Output the [X, Y] coordinate of the center of the cell containing the given text.  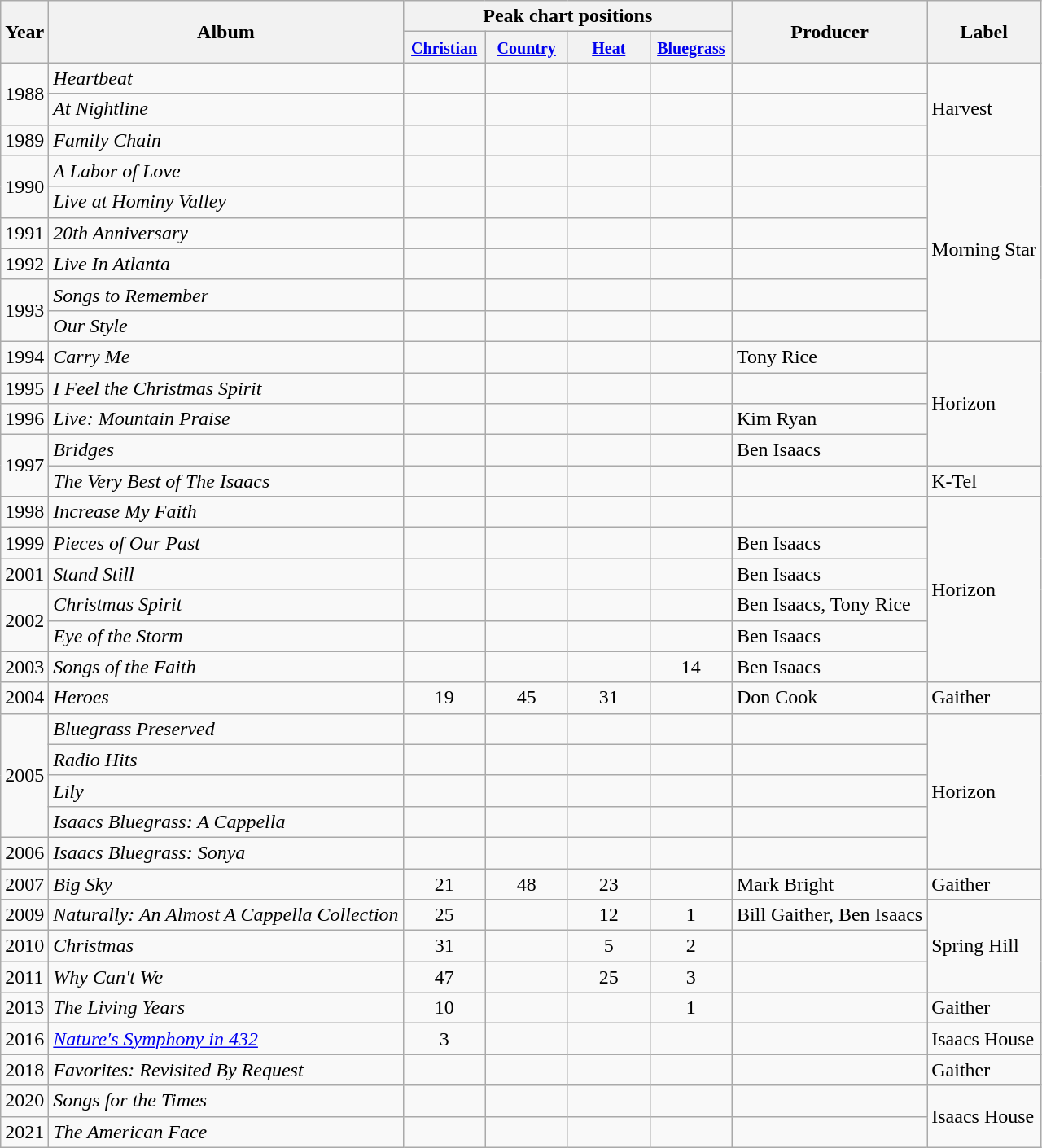
1997 [24, 466]
Songs to Remember [226, 295]
I Feel the Christmas Spirit [226, 388]
2002 [24, 620]
2010 [24, 946]
45 [526, 698]
Radio Hits [226, 760]
Bill Gaither, Ben Isaacs [829, 915]
Heat [609, 47]
Favorites: Revisited By Request [226, 1070]
2009 [24, 915]
1992 [24, 264]
Year [24, 32]
2 [690, 946]
The Living Years [226, 1008]
1999 [24, 543]
12 [609, 915]
Heroes [226, 698]
Increase My Faith [226, 512]
Eye of the Storm [226, 636]
1993 [24, 310]
Carry Me [226, 357]
48 [526, 883]
47 [444, 977]
Family Chain [226, 140]
2018 [24, 1070]
Live at Hominy Valley [226, 202]
Kim Ryan [829, 419]
At Nightline [226, 109]
Naturally: An Almost A Cappella Collection [226, 915]
Our Style [226, 326]
10 [444, 1008]
2013 [24, 1008]
2020 [24, 1101]
2006 [24, 852]
Tony Rice [829, 357]
2011 [24, 977]
14 [690, 667]
Don Cook [829, 698]
Bridges [226, 450]
Peak chart positions [567, 16]
1995 [24, 388]
2005 [24, 775]
Bluegrass [690, 47]
Christmas Spirit [226, 605]
Christian [444, 47]
Songs of the Faith [226, 667]
Heartbeat [226, 78]
Lily [226, 791]
Album [226, 32]
Songs for the Times [226, 1101]
19 [444, 698]
2001 [24, 574]
1988 [24, 94]
Ben Isaacs, Tony Rice [829, 605]
23 [609, 883]
1996 [24, 419]
2021 [24, 1132]
Live In Atlanta [226, 264]
Spring Hill [984, 946]
1990 [24, 186]
Big Sky [226, 883]
1998 [24, 512]
Mark Bright [829, 883]
Pieces of Our Past [226, 543]
Label [984, 32]
5 [609, 946]
Morning Star [984, 248]
Stand Still [226, 574]
2016 [24, 1039]
Harvest [984, 109]
Nature's Symphony in 432 [226, 1039]
The Very Best of The Isaacs [226, 481]
1989 [24, 140]
A Labor of Love [226, 171]
Bluegrass Preserved [226, 729]
Why Can't We [226, 977]
Christmas [226, 946]
2007 [24, 883]
Producer [829, 32]
21 [444, 883]
1994 [24, 357]
Country [526, 47]
Isaacs Bluegrass: Sonya [226, 852]
2004 [24, 698]
Isaacs Bluegrass: A Cappella [226, 822]
1991 [24, 233]
20th Anniversary [226, 233]
The American Face [226, 1132]
2003 [24, 667]
K-Tel [984, 481]
Live: Mountain Praise [226, 419]
